Scan for the cell matching the given text and deliver its [X, Y] coordinate at center. 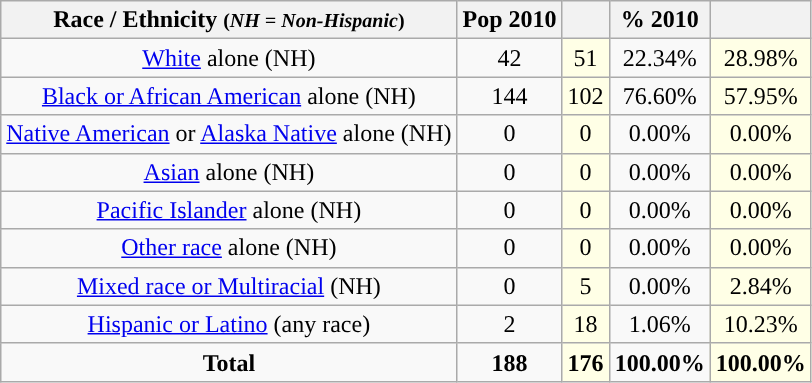
176 [586, 362]
Native American or Alaska Native alone (NH) [229, 134]
57.95% [760, 96]
76.60% [660, 96]
144 [510, 96]
102 [586, 96]
White alone (NH) [229, 58]
2 [510, 324]
28.98% [760, 58]
2.84% [760, 286]
22.34% [660, 58]
42 [510, 58]
Other race alone (NH) [229, 248]
Hispanic or Latino (any race) [229, 324]
% 2010 [660, 20]
Asian alone (NH) [229, 172]
Mixed race or Multiracial (NH) [229, 286]
188 [510, 362]
5 [586, 286]
10.23% [760, 324]
Pacific Islander alone (NH) [229, 210]
1.06% [660, 324]
51 [586, 58]
18 [586, 324]
Pop 2010 [510, 20]
Race / Ethnicity (NH = Non-Hispanic) [229, 20]
Total [229, 362]
Black or African American alone (NH) [229, 96]
